Detect which cell encompasses the target text, then output its [x, y] center coordinate. 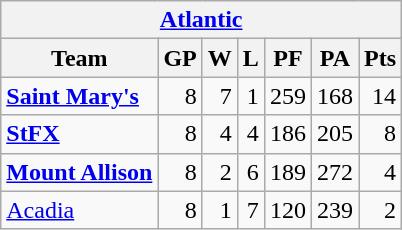
Saint Mary's [80, 96]
239 [334, 210]
168 [334, 96]
205 [334, 134]
6 [250, 172]
Pts [380, 58]
PA [334, 58]
120 [288, 210]
Acadia [80, 210]
272 [334, 172]
StFX [80, 134]
189 [288, 172]
Atlantic [202, 20]
W [220, 58]
L [250, 58]
GP [180, 58]
259 [288, 96]
Mount Allison [80, 172]
PF [288, 58]
186 [288, 134]
14 [380, 96]
Team [80, 58]
